Search for the cell housing the specified text and yield its (X, Y) center coordinate. 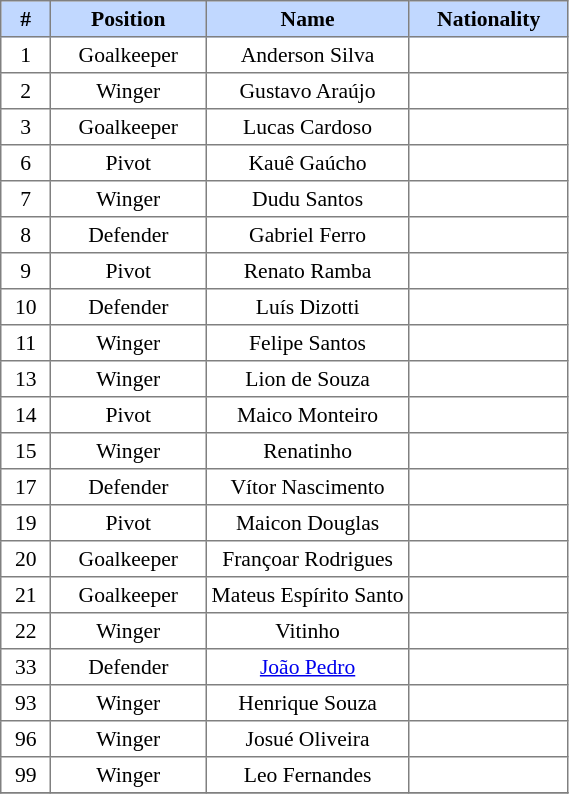
Gustavo Araújo (308, 91)
Renatinho (308, 451)
9 (26, 271)
Position (128, 19)
7 (26, 199)
Vitinho (308, 631)
# (26, 19)
Kauê Gaúcho (308, 163)
11 (26, 343)
22 (26, 631)
15 (26, 451)
Maicon Douglas (308, 523)
99 (26, 775)
1 (26, 55)
14 (26, 415)
17 (26, 487)
Name (308, 19)
Gabriel Ferro (308, 235)
2 (26, 91)
Vítor Nascimento (308, 487)
33 (26, 667)
Dudu Santos (308, 199)
13 (26, 379)
21 (26, 595)
6 (26, 163)
Mateus Espírito Santo (308, 595)
20 (26, 559)
8 (26, 235)
10 (26, 307)
Henrique Souza (308, 703)
Luís Dizotti (308, 307)
Felipe Santos (308, 343)
Françoar Rodrigues (308, 559)
Maico Monteiro (308, 415)
93 (26, 703)
Anderson Silva (308, 55)
João Pedro (308, 667)
Renato Ramba (308, 271)
19 (26, 523)
Lucas Cardoso (308, 127)
96 (26, 739)
Josué Oliveira (308, 739)
3 (26, 127)
Leo Fernandes (308, 775)
Lion de Souza (308, 379)
Nationality (488, 19)
